Provide the (x, y) coordinate of the cell's center where the given text is located.  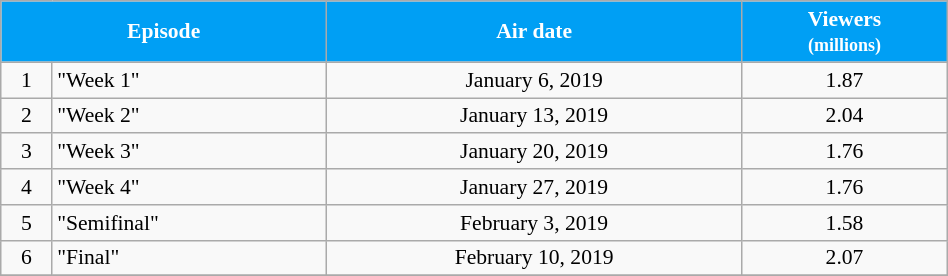
Viewers(millions) (845, 32)
January 6, 2019 (534, 80)
January 20, 2019 (534, 152)
January 27, 2019 (534, 187)
1 (26, 80)
1.58 (845, 223)
January 13, 2019 (534, 116)
"Final" (189, 258)
"Week 3" (189, 152)
5 (26, 223)
February 3, 2019 (534, 223)
"Semifinal" (189, 223)
4 (26, 187)
Episode (164, 32)
2.07 (845, 258)
6 (26, 258)
"Week 2" (189, 116)
2.04 (845, 116)
1.87 (845, 80)
February 10, 2019 (534, 258)
"Week 4" (189, 187)
Air date (534, 32)
2 (26, 116)
3 (26, 152)
"Week 1" (189, 80)
